Capture the cell that displays the provided text and extract its (x, y) central coordinate. 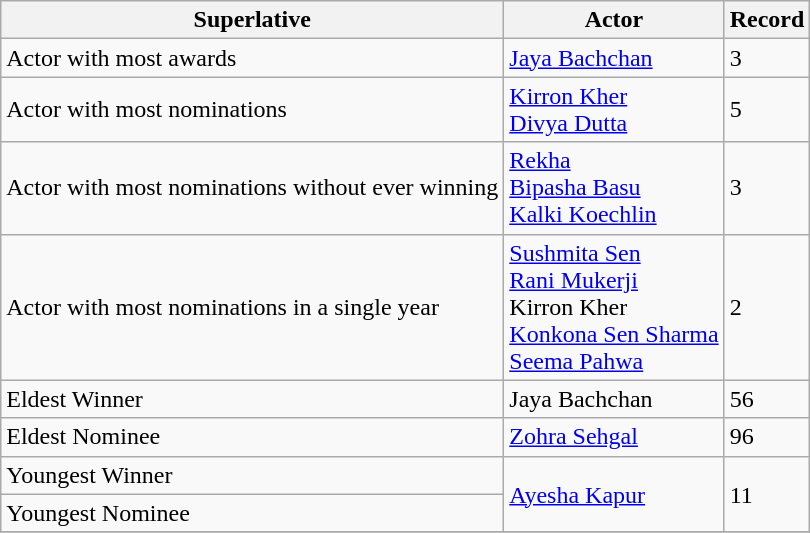
Sushmita Sen Rani Mukerji Kirron Kher Konkona Sen Sharma Seema Pahwa (614, 307)
56 (767, 399)
RekhaBipasha BasuKalki Koechlin (614, 188)
5 (767, 110)
Record (767, 20)
Zohra Sehgal (614, 437)
Actor with most nominations in a single year (252, 307)
Youngest Nominee (252, 513)
96 (767, 437)
Eldest Nominee (252, 437)
2 (767, 307)
Actor with most awards (252, 58)
Kirron KherDivya Dutta (614, 110)
11 (767, 494)
Youngest Winner (252, 475)
Actor (614, 20)
Superlative (252, 20)
Eldest Winner (252, 399)
Ayesha Kapur (614, 494)
Actor with most nominations (252, 110)
Actor with most nominations without ever winning (252, 188)
